Locate the cell with the specified text and output its (X, Y) center coordinate. 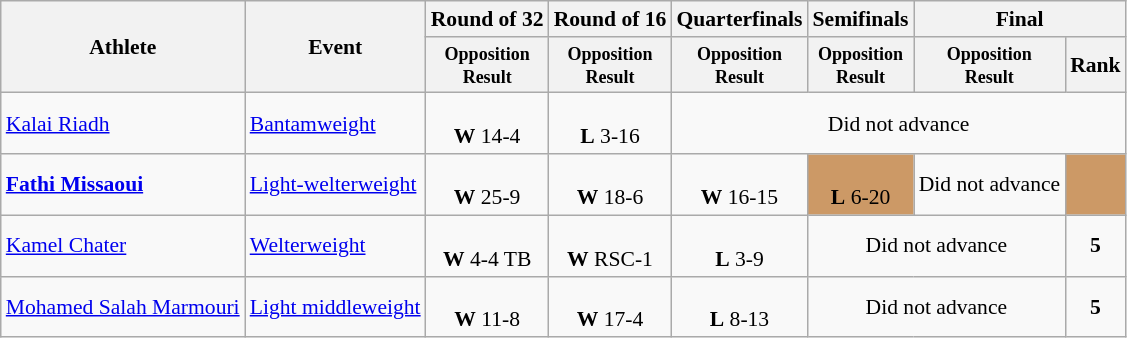
Event (336, 47)
W 14-4 (488, 124)
Kalai Riadh (123, 124)
Rank (1096, 65)
Quarterfinals (739, 19)
Round of 32 (488, 19)
L 8-13 (739, 306)
Light middleweight (336, 306)
W RSC-1 (610, 246)
L 6-20 (860, 184)
W 18-6 (610, 184)
Athlete (123, 47)
W 25-9 (488, 184)
W 11-8 (488, 306)
W 16-15 (739, 184)
Kamel Chater (123, 246)
Round of 16 (610, 19)
Fathi Missaoui (123, 184)
Semifinals (860, 19)
Welterweight (336, 246)
W 4-4 TB (488, 246)
L 3-16 (610, 124)
W 17-4 (610, 306)
Light-welterweight (336, 184)
Final (1020, 19)
Bantamweight (336, 124)
Mohamed Salah Marmouri (123, 306)
L 3-9 (739, 246)
